From the cell containing the given text, extract its center point as [X, Y] coordinate. 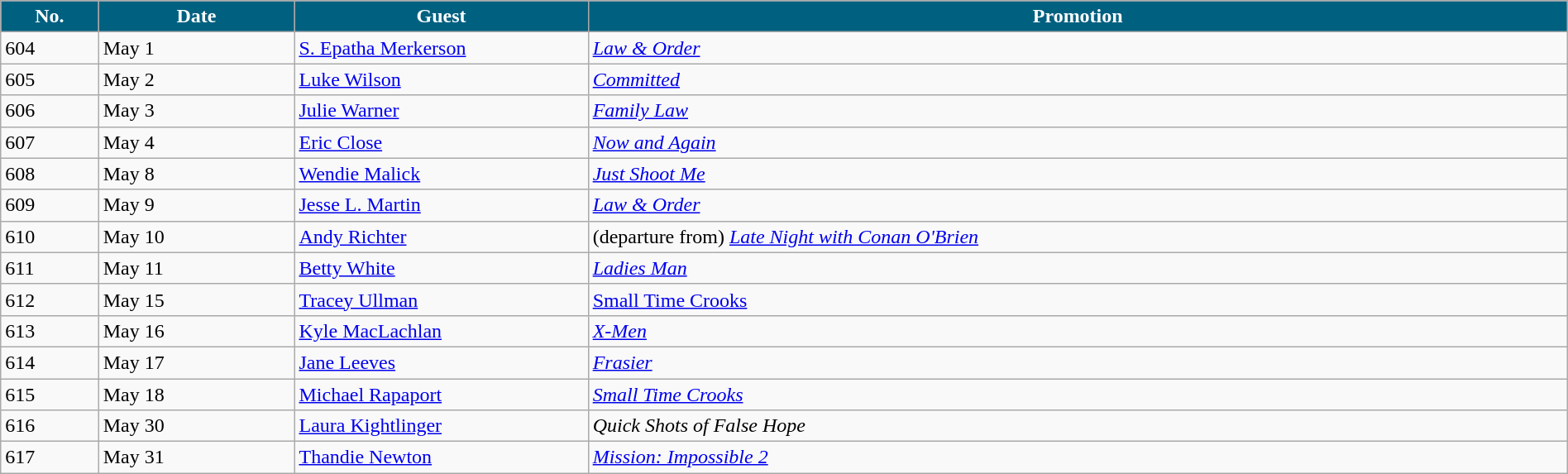
Thandie Newton [442, 457]
Laura Kightlinger [442, 426]
617 [50, 457]
Wendie Malick [442, 174]
Kyle MacLachlan [442, 331]
May 2 [197, 79]
607 [50, 142]
Quick Shots of False Hope [1078, 426]
Julie Warner [442, 111]
May 1 [197, 48]
May 8 [197, 174]
Tracey Ullman [442, 299]
612 [50, 299]
Family Law [1078, 111]
605 [50, 79]
Jesse L. Martin [442, 205]
May 15 [197, 299]
Eric Close [442, 142]
May 31 [197, 457]
Date [197, 17]
608 [50, 174]
Promotion [1078, 17]
604 [50, 48]
Just Shoot Me [1078, 174]
Andy Richter [442, 237]
615 [50, 395]
610 [50, 237]
Michael Rapaport [442, 395]
(departure from) Late Night with Conan O'Brien [1078, 237]
Mission: Impossible 2 [1078, 457]
May 10 [197, 237]
614 [50, 362]
May 16 [197, 331]
May 18 [197, 395]
Betty White [442, 268]
Jane Leeves [442, 362]
606 [50, 111]
616 [50, 426]
613 [50, 331]
May 4 [197, 142]
Luke Wilson [442, 79]
May 11 [197, 268]
No. [50, 17]
May 17 [197, 362]
Guest [442, 17]
May 9 [197, 205]
Committed [1078, 79]
611 [50, 268]
609 [50, 205]
Now and Again [1078, 142]
May 3 [197, 111]
Ladies Man [1078, 268]
S. Epatha Merkerson [442, 48]
May 30 [197, 426]
Frasier [1078, 362]
X-Men [1078, 331]
